Find where the given text appears and provide that cell's center as (X, Y) coordinate. 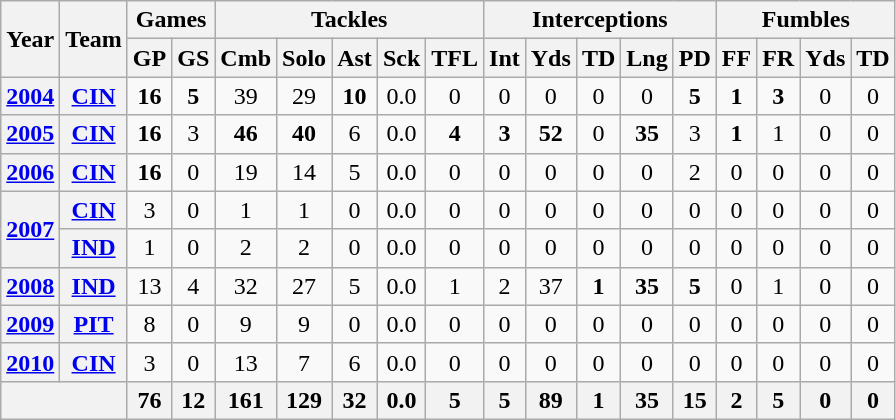
8 (149, 324)
46 (246, 134)
FR (778, 58)
12 (194, 400)
Interceptions (600, 20)
2004 (30, 96)
27 (304, 286)
Lng (647, 58)
Tackles (350, 20)
Ast (355, 58)
Games (170, 20)
2005 (30, 134)
Fumbles (806, 20)
161 (246, 400)
Solo (304, 58)
37 (550, 286)
2010 (30, 362)
FF (736, 58)
39 (246, 96)
52 (550, 134)
TFL (455, 58)
19 (246, 172)
PD (694, 58)
40 (304, 134)
29 (304, 96)
15 (694, 400)
14 (304, 172)
76 (149, 400)
Cmb (246, 58)
2007 (30, 229)
Sck (401, 58)
PIT (94, 324)
2009 (30, 324)
Int (505, 58)
129 (304, 400)
89 (550, 400)
Team (94, 39)
2006 (30, 172)
2008 (30, 286)
10 (355, 96)
Year (30, 39)
GS (194, 58)
7 (304, 362)
GP (149, 58)
